Identify which cell holds the provided text, then report its (x, y) central coordinate. 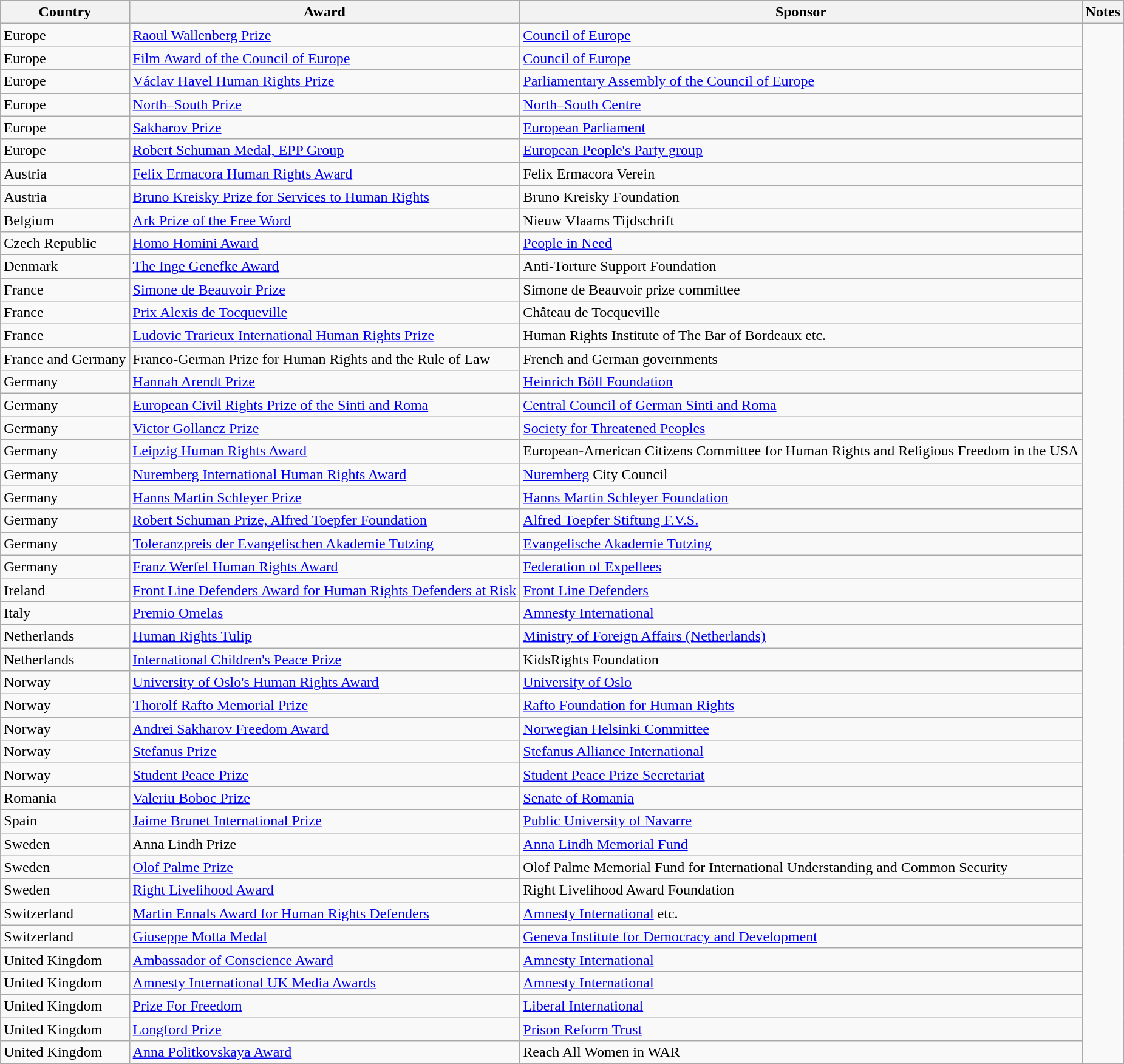
Robert Schuman Medal, EPP Group (324, 151)
Spain (65, 821)
Belgium (65, 220)
Federation of Expellees (801, 567)
Stefanus Prize (324, 752)
Toleranzpreis der Evangelischen Akademie Tutzing (324, 544)
French and German governments (801, 359)
KidsRights Foundation (801, 659)
The Inge Genefke Award (324, 266)
Amnesty International UK Media Awards (324, 983)
Human Rights Institute of The Bar of Bordeaux etc. (801, 336)
Czech Republic (65, 243)
Hannah Arendt Prize (324, 382)
European Parliament (801, 128)
Prix Alexis de Tocqueville (324, 313)
Hanns Martin Schleyer Prize (324, 497)
Olof Palme Prize (324, 867)
Raoul Wallenberg Prize (324, 35)
Italy (65, 613)
Nuremberg City Council (801, 474)
University of Oslo (801, 683)
Franz Werfel Human Rights Award (324, 567)
Rafto Foundation for Human Rights (801, 706)
Bruno Kreisky Foundation (801, 197)
Anna Lindh Memorial Fund (801, 844)
Valeriu Boboc Prize (324, 798)
Homo Homini Award (324, 243)
International Children's Peace Prize (324, 659)
Premio Omelas (324, 613)
Anna Lindh Prize (324, 844)
Václav Havel Human Rights Prize (324, 81)
Felix Ermacora Verein (801, 174)
Right Livelihood Award Foundation (801, 890)
Nieuw Vlaams Tijdschrift (801, 220)
Château de Tocqueville (801, 313)
Notes (1103, 12)
Ambassador of Conscience Award (324, 960)
Ludovic Trarieux International Human Rights Prize (324, 336)
Andrei Sakharov Freedom Award (324, 729)
North–South Prize (324, 104)
Student Peace Prize (324, 775)
Simone de Beauvoir Prize (324, 290)
Geneva Institute for Democracy and Development (801, 936)
European Civil Rights Prize of the Sinti and Roma (324, 405)
Liberal International (801, 1006)
Amnesty International etc. (801, 913)
Country (65, 12)
Anna Politkovskaya Award (324, 1052)
Franco-German Prize for Human Rights and the Rule of Law (324, 359)
Parliamentary Assembly of the Council of Europe (801, 81)
Denmark (65, 266)
Student Peace Prize Secretariat (801, 775)
Senate of Romania (801, 798)
European People's Party group (801, 151)
Heinrich Böll Foundation (801, 382)
Award (324, 12)
North–South Centre (801, 104)
Olof Palme Memorial Fund for International Understanding and Common Security (801, 867)
Front Line Defenders (801, 590)
Ireland (65, 590)
Ministry of Foreign Affairs (Netherlands) (801, 636)
University of Oslo's Human Rights Award (324, 683)
Ark Prize of the Free Word (324, 220)
Front Line Defenders Award for Human Rights Defenders at Risk (324, 590)
Nuremberg International Human Rights Award (324, 474)
Bruno Kreisky Prize for Services to Human Rights (324, 197)
Norwegian Helsinki Committee (801, 729)
Public University of Navarre (801, 821)
Longford Prize (324, 1029)
Jaime Brunet International Prize (324, 821)
Hanns Martin Schleyer Foundation (801, 497)
Romania (65, 798)
Sponsor (801, 12)
Reach All Women in WAR (801, 1052)
Leipzig Human Rights Award (324, 451)
Stefanus Alliance International (801, 752)
France and Germany (65, 359)
Giuseppe Motta Medal (324, 936)
European-American Citizens Committee for Human Rights and Religious Freedom in the USA (801, 451)
Felix Ermacora Human Rights Award (324, 174)
Prison Reform Trust (801, 1029)
Evangelische Akademie Tutzing (801, 544)
Sakharov Prize (324, 128)
Robert Schuman Prize, Alfred Toepfer Foundation (324, 520)
Prize For Freedom (324, 1006)
Right Livelihood Award (324, 890)
Film Award of the Council of Europe (324, 58)
People in Need (801, 243)
Victor Gollancz Prize (324, 428)
Alfred Toepfer Stiftung F.V.S. (801, 520)
Central Council of German Sinti and Roma (801, 405)
Martin Ennals Award for Human Rights Defenders (324, 913)
Society for Threatened Peoples (801, 428)
Simone de Beauvoir prize committee (801, 290)
Human Rights Tulip (324, 636)
Thorolf Rafto Memorial Prize (324, 706)
Anti-Torture Support Foundation (801, 266)
